Locate the cell with the specified text and output its [x, y] center coordinate. 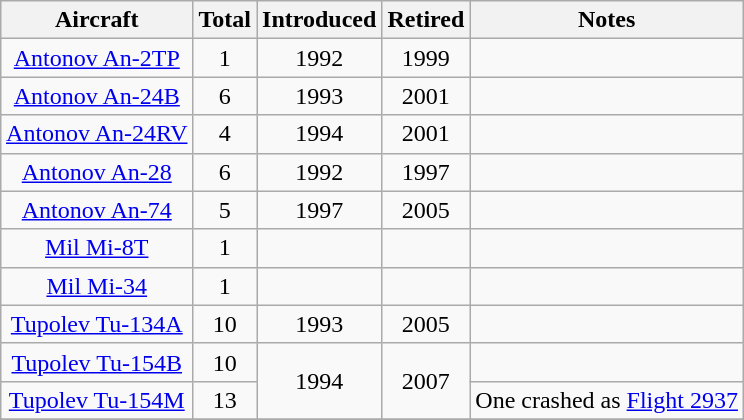
One crashed as Flight 2937 [607, 400]
Tupolev Tu-154B [97, 362]
Antonov An-24B [97, 96]
Total [225, 20]
Introduced [320, 20]
Aircraft [97, 20]
Mil Mi-8T [97, 248]
1999 [426, 58]
Notes [607, 20]
Tupolev Tu-134A [97, 324]
Antonov An-28 [97, 172]
Antonov An-2TP [97, 58]
Retired [426, 20]
13 [225, 400]
2007 [426, 381]
Mil Mi-34 [97, 286]
5 [225, 210]
Tupolev Tu-154M [97, 400]
Antonov An-24RV [97, 134]
4 [225, 134]
Antonov An-74 [97, 210]
